Capture the cell that displays the provided text and extract its [x, y] central coordinate. 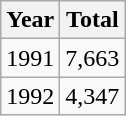
4,347 [92, 96]
1992 [30, 96]
1991 [30, 58]
Total [92, 20]
Year [30, 20]
7,663 [92, 58]
